Provide the (X, Y) coordinate of the cell's center where the given text is located.  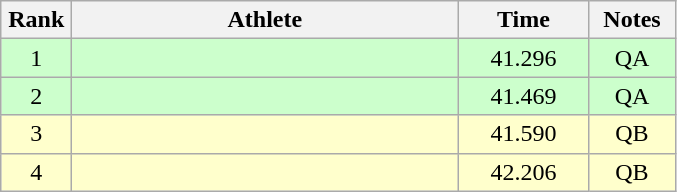
2 (36, 96)
Time (524, 20)
4 (36, 172)
Notes (632, 20)
Rank (36, 20)
41.469 (524, 96)
41.590 (524, 134)
1 (36, 58)
3 (36, 134)
42.206 (524, 172)
41.296 (524, 58)
Athlete (265, 20)
